Return (x, y) of the center of cell containing provided text 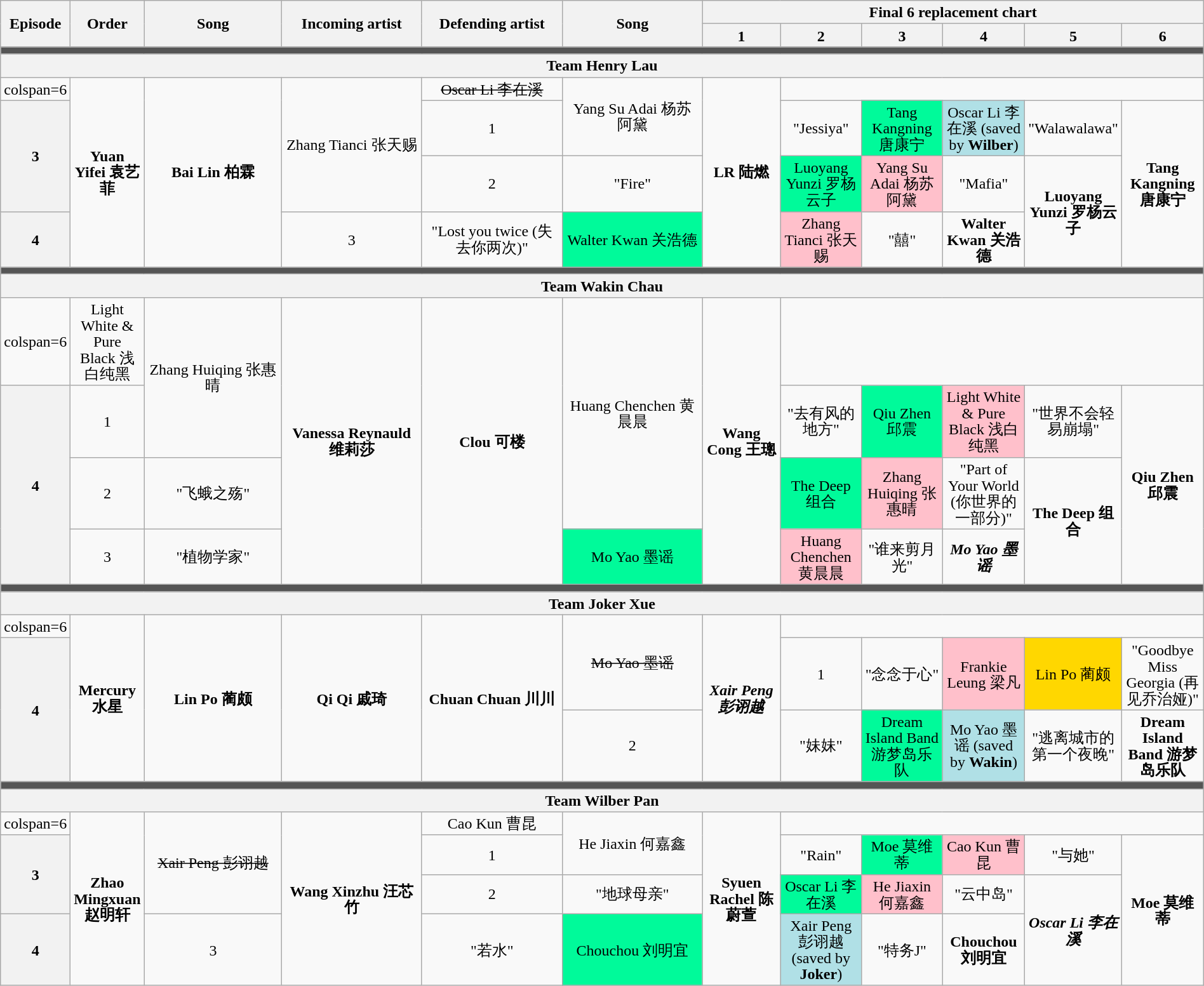
"植物学家" (213, 557)
"若水" (492, 950)
"Jessiya" (821, 128)
Xair Peng 彭诩越 (saved by Joker) (821, 950)
Wang Xinzhu 汪芯竹 (352, 899)
Mo Yao 墨谣 (saved by Wakin) (984, 745)
"Goodbye Miss Georgia (再见乔治娅)" (1162, 674)
Team Wakin Chau (602, 286)
Mercury 水星 (107, 698)
"与她" (1073, 855)
Episode (36, 24)
"Fire" (632, 184)
Team Joker Xue (602, 603)
Clou 可楼 (492, 441)
"Mafia" (984, 184)
6 (1162, 36)
Order (107, 24)
"妹妹" (821, 745)
"去有风的地方" (821, 422)
Oscar Li 李在溪 (saved by Wilber) (984, 128)
Frankie Leung 梁凡 (984, 674)
Chuan Chuan 川川 (492, 698)
"念念于心" (902, 674)
Final 6 replacement chart (953, 13)
Syuen Rachel 陈蔚萱 (742, 899)
Wang Cong 王璁 (742, 441)
"Walawalawa" (1073, 128)
"囍" (902, 239)
Incoming artist (352, 24)
Vanessa Reynauld 维莉莎 (352, 441)
Yuan Yifei 袁艺菲 (107, 173)
"世界不会轻易崩塌" (1073, 422)
"逃离城市的第一个夜晚" (1073, 745)
"特务J" (902, 950)
"Rain" (821, 855)
Defending artist (492, 24)
"云中岛" (984, 894)
"地球母亲" (632, 894)
"飞蛾之殇" (213, 493)
Bai Lin 柏霖 (213, 173)
"Part of Your World (你世界的一部分)" (984, 493)
LR 陆燃 (742, 173)
"Lost you twice (失去你两次)" (492, 239)
Zhao Mingxuan 赵明轩 (107, 899)
Team Henry Lau (602, 66)
5 (1073, 36)
Qi Qi 戚琦 (352, 698)
"谁来剪月光" (902, 557)
Team Wilber Pan (602, 800)
